Find where the given text appears and provide that cell's center as (X, Y) coordinate. 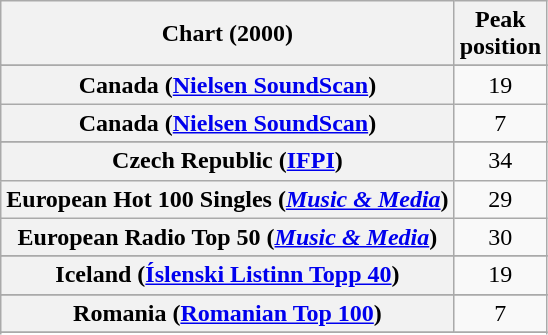
30 (500, 237)
Iceland (Íslenski Listinn Topp 40) (228, 275)
European Hot 100 Singles (Music & Media) (228, 199)
34 (500, 161)
Peakposition (500, 34)
European Radio Top 50 (Music & Media) (228, 237)
29 (500, 199)
Czech Republic (IFPI) (228, 161)
Chart (2000) (228, 34)
Romania (Romanian Top 100) (228, 313)
